Determine the [X, Y] coordinate at the center of the cell enclosing the given text.  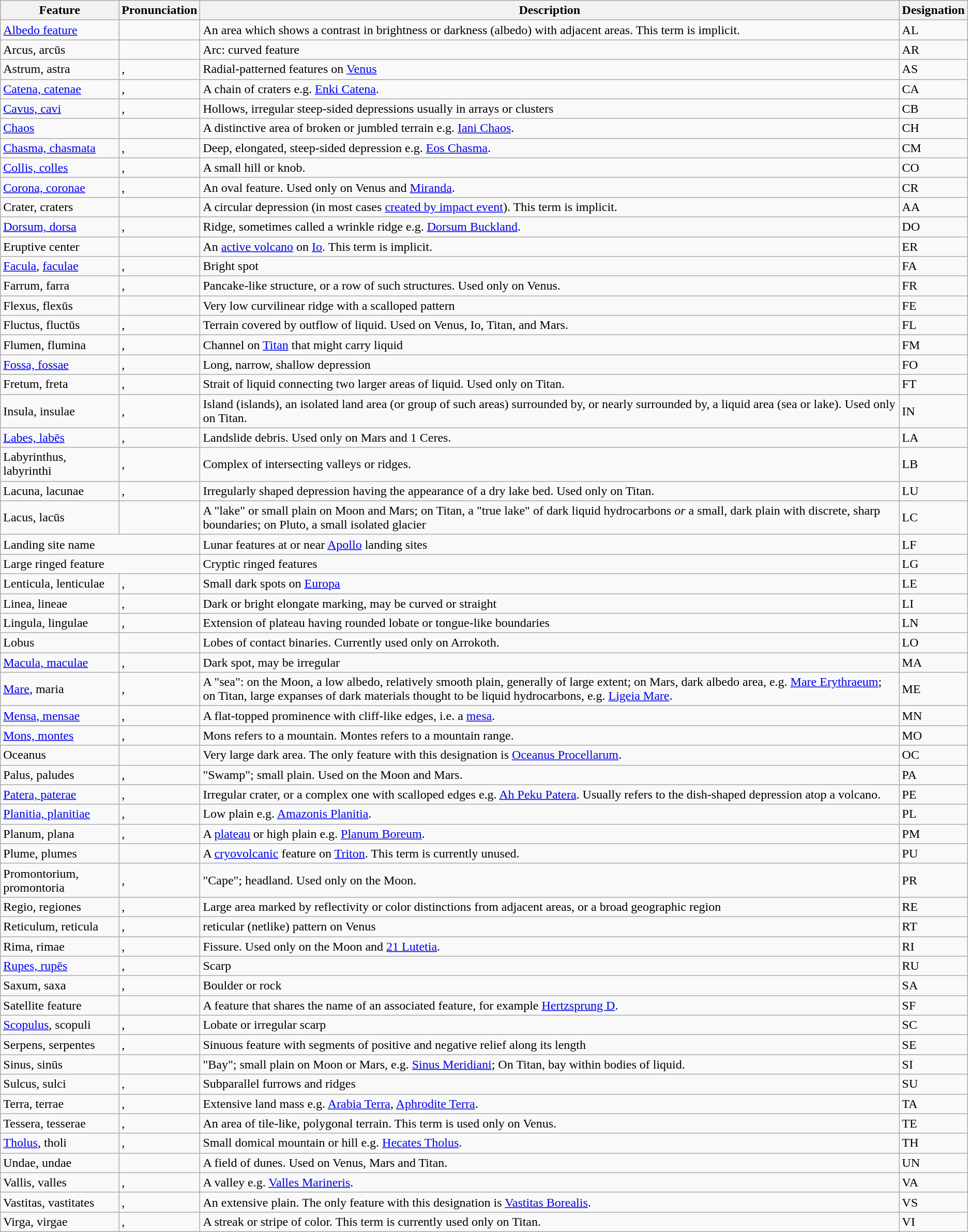
Regio, regiones [60, 907]
VA [933, 1182]
FM [933, 345]
LI [933, 604]
Very low curvilinear ridge with a scalloped pattern [550, 306]
Corona, coronae [60, 187]
Small domical mountain or hill e.g. Hecates Tholus. [550, 1143]
Planum, plana [60, 834]
Mons refers to a mountain. Montes refers to a mountain range. [550, 735]
Lobus [60, 643]
TA [933, 1104]
VI [933, 1222]
CA [933, 89]
CR [933, 187]
Fluctus, fluctūs [60, 325]
MO [933, 735]
An active volcano on Io. This term is implicit. [550, 247]
Channel on Titan that might carry liquid [550, 345]
LU [933, 491]
Rupes, rupēs [60, 966]
Linea, lineae [60, 604]
Chasma, chasmata [60, 148]
IN [933, 411]
Landslide debris. Used only on Mars and 1 Ceres. [550, 438]
Chaos [60, 128]
Mensa, mensae [60, 716]
AL [933, 30]
LA [933, 438]
Vallis, valles [60, 1182]
Dark spot, may be irregular [550, 663]
Strait of liquid connecting two larger areas of liquid. Used only on Titan. [550, 384]
VS [933, 1202]
LN [933, 623]
Reticulum, reticula [60, 926]
FR [933, 286]
A small hill or knob. [550, 168]
Mare, maria [60, 689]
Complex of intersecting valleys or ridges. [550, 464]
Long, narrow, shallow depression [550, 365]
Oceanus [60, 755]
PA [933, 775]
Small dark spots on Europa [550, 583]
Planitia, planitiae [60, 814]
Fissure. Used only on the Moon and 21 Lutetia. [550, 946]
PU [933, 853]
Dark or bright elongate marking, may be curved or straight [550, 604]
MA [933, 663]
Sulcus, sulci [60, 1084]
Pancake-like structure, or a row of such structures. Used only on Venus. [550, 286]
Extension of plateau having rounded lobate or tongue-like boundaries [550, 623]
Cryptic ringed features [550, 564]
A circular depression (in most cases created by impact event). This term is implicit. [550, 207]
Terrain covered by outflow of liquid. Used on Venus, Io, Titan, and Mars. [550, 325]
LC [933, 517]
TH [933, 1143]
Farrum, farra [60, 286]
A flat-topped prominence with cliff-like edges, i.e. a mesa. [550, 716]
Hollows, irregular steep-sided depressions usually in arrays or clusters [550, 109]
Flexus, flexūs [60, 306]
Macula, maculae [60, 663]
Designation [933, 10]
Promontorium, promontoria [60, 880]
Flumen, flumina [60, 345]
SE [933, 1045]
A field of dunes. Used on Venus, Mars and Titan. [550, 1163]
LG [933, 564]
Landing site name [100, 544]
Dorsum, dorsa [60, 227]
Lingula, lingulae [60, 623]
Catena, catenae [60, 89]
ME [933, 689]
Lunar features at or near Apollo landing sites [550, 544]
Serpens, serpentes [60, 1045]
FE [933, 306]
FT [933, 384]
A plateau or high plain e.g. Planum Boreum. [550, 834]
Saxum, saxa [60, 986]
PE [933, 794]
A distinctive area of broken or jumbled terrain e.g. Iani Chaos. [550, 128]
ER [933, 247]
Description [550, 10]
RU [933, 966]
CM [933, 148]
Scarp [550, 966]
OC [933, 755]
Pronunciation [159, 10]
RT [933, 926]
Irregular crater, or a complex one with scalloped edges e.g. Ah Peku Patera. Usually refers to the dish-shaped depression atop a volcano. [550, 794]
A feature that shares the name of an associated feature, for example Hertzsprung D. [550, 1005]
Ridge, sometimes called a wrinkle ridge e.g. Dorsum Buckland. [550, 227]
Mons, montes [60, 735]
An area which shows a contrast in brightness or darkness (albedo) with adjacent areas. This term is implicit. [550, 30]
Fossa, fossae [60, 365]
TE [933, 1123]
CO [933, 168]
Subparallel furrows and ridges [550, 1084]
"Cape"; headland. Used only on the Moon. [550, 880]
Radial-patterned features on Venus [550, 69]
Albedo feature [60, 30]
An oval feature. Used only on Venus and Miranda. [550, 187]
Scopulus, scopuli [60, 1025]
Vastitas, vastitates [60, 1202]
PL [933, 814]
Large area marked by reflectivity or color distinctions from adjacent areas, or a broad geographic region [550, 907]
Patera, paterae [60, 794]
Lacus, lacūs [60, 517]
A valley e.g. Valles Marineris. [550, 1182]
FA [933, 266]
LO [933, 643]
Sinus, sinūs [60, 1064]
Satellite feature [60, 1005]
AR [933, 50]
"Bay"; small plain on Moon or Mars, e.g. Sinus Meridiani; On Titan, bay within bodies of liquid. [550, 1064]
Palus, paludes [60, 775]
Virga, virgae [60, 1222]
SF [933, 1005]
A cryovolcanic feature on Triton. This term is currently unused. [550, 853]
SA [933, 986]
AA [933, 207]
MN [933, 716]
Deep, elongated, steep-sided depression e.g. Eos Chasma. [550, 148]
Rima, rimae [60, 946]
Plume, plumes [60, 853]
LF [933, 544]
Labyrinthus, labyrinthi [60, 464]
An extensive plain. The only feature with this designation is Vastitas Borealis. [550, 1202]
Fretum, freta [60, 384]
Eruptive center [60, 247]
SI [933, 1064]
reticular (netlike) pattern on Venus [550, 926]
Collis, colles [60, 168]
A chain of craters e.g. Enki Catena. [550, 89]
Labes, labēs [60, 438]
Sinuous feature with segments of positive and negative relief along its length [550, 1045]
Lenticula, lenticulae [60, 583]
Astrum, astra [60, 69]
PR [933, 880]
Lobes of contact binaries. Currently used only on Arrokoth. [550, 643]
RI [933, 946]
CB [933, 109]
SC [933, 1025]
SU [933, 1084]
UN [933, 1163]
Crater, craters [60, 207]
Insula, insulae [60, 411]
Undae, undae [60, 1163]
Terra, terrae [60, 1104]
Arcus, arcūs [60, 50]
CH [933, 128]
LB [933, 464]
Facula, faculae [60, 266]
Boulder or rock [550, 986]
"Swamp"; small plain. Used on the Moon and Mars. [550, 775]
DO [933, 227]
Very large dark area. The only feature with this designation is Oceanus Procellarum. [550, 755]
Arc: curved feature [550, 50]
Cavus, cavi [60, 109]
LE [933, 583]
FL [933, 325]
Bright spot [550, 266]
Large ringed feature [100, 564]
PM [933, 834]
Extensive land mass e.g. Arabia Terra, Aphrodite Terra. [550, 1104]
Tholus, tholi [60, 1143]
FO [933, 365]
A streak or stripe of color. This term is currently used only on Titan. [550, 1222]
Lobate or irregular scarp [550, 1025]
RE [933, 907]
Tessera, tesserae [60, 1123]
Irregularly shaped depression having the appearance of a dry lake bed. Used only on Titan. [550, 491]
Low plain e.g. Amazonis Planitia. [550, 814]
AS [933, 69]
An area of tile-like, polygonal terrain. This term is used only on Venus. [550, 1123]
Feature [60, 10]
Lacuna, lacunae [60, 491]
